Pinpoint the cell where the given text exists, returning its (X, Y) midpoint coordinate. 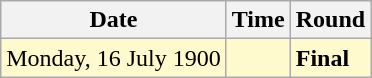
Round (330, 20)
Date (114, 20)
Time (258, 20)
Monday, 16 July 1900 (114, 58)
Final (330, 58)
